From the cell containing the given text, extract its center point as [X, Y] coordinate. 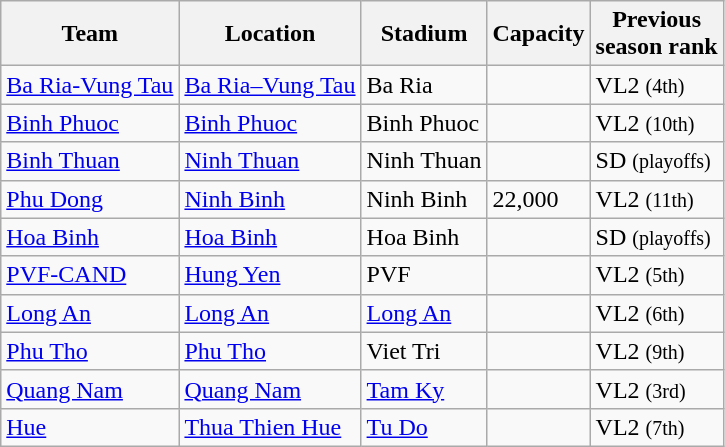
VL2 (5th) [656, 275]
VL2 (10th) [656, 123]
Tu Do [424, 427]
Previousseason rank [656, 34]
Hung Yen [270, 275]
PVF-CAND [90, 275]
Thua Thien Hue [270, 427]
22,000 [538, 199]
Binh Thuan [90, 161]
Stadium [424, 34]
VL2 (6th) [656, 313]
Hue [90, 427]
VL2 (11th) [656, 199]
VL2 (3rd) [656, 389]
Ba Ria-Vung Tau [90, 85]
Location [270, 34]
Phu Dong [90, 199]
VL2 (9th) [656, 351]
Ba Ria [424, 85]
Capacity [538, 34]
VL2 (4th) [656, 85]
PVF [424, 275]
Viet Tri [424, 351]
Tam Ky [424, 389]
Team [90, 34]
Ba Ria–Vung Tau [270, 85]
VL2 (7th) [656, 427]
